Extract the [X, Y] coordinate from the center of the cell holding the provided text.  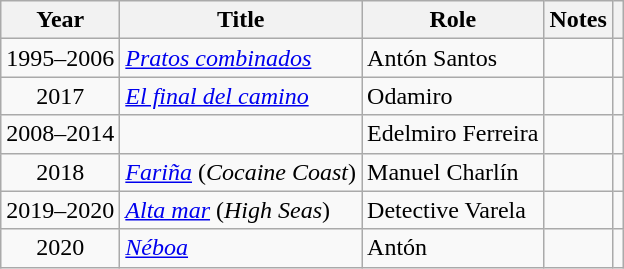
2018 [60, 172]
Notes [578, 20]
Year [60, 20]
2019–2020 [60, 210]
Alta mar (High Seas) [241, 210]
2020 [60, 248]
Detective Varela [453, 210]
2017 [60, 96]
Odamiro [453, 96]
El final del camino [241, 96]
Title [241, 20]
Pratos combinados [241, 58]
Néboa [241, 248]
Fariña (Cocaine Coast) [241, 172]
Antón Santos [453, 58]
2008–2014 [60, 134]
Antón [453, 248]
Manuel Charlín [453, 172]
Edelmiro Ferreira [453, 134]
Role [453, 20]
1995–2006 [60, 58]
